Find where the given text appears and provide that cell's center as [x, y] coordinate. 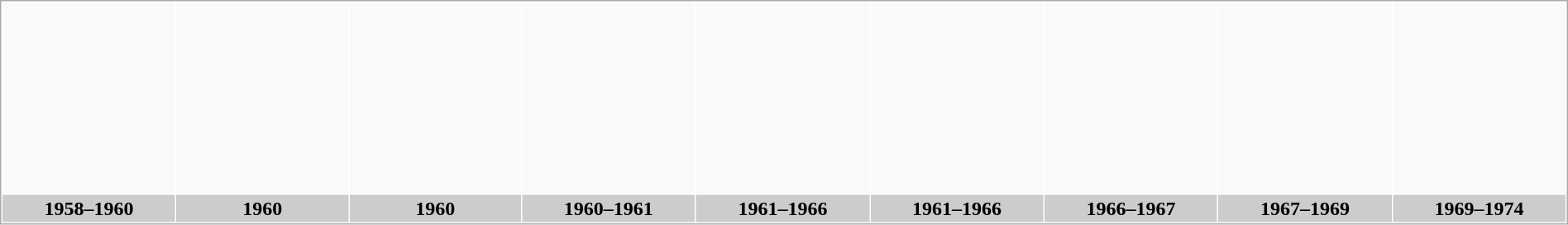
1969–1974 [1479, 208]
1960–1961 [609, 208]
1967–1969 [1305, 208]
1958–1960 [89, 208]
1966–1967 [1131, 208]
